Pinpoint the cell where the given text exists, returning its [x, y] midpoint coordinate. 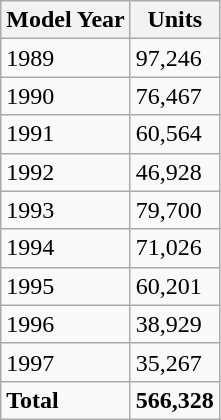
35,267 [174, 362]
1992 [66, 172]
1991 [66, 134]
1994 [66, 248]
Model Year [66, 20]
1989 [66, 58]
1993 [66, 210]
1990 [66, 96]
97,246 [174, 58]
60,201 [174, 286]
566,328 [174, 400]
1995 [66, 286]
46,928 [174, 172]
1997 [66, 362]
79,700 [174, 210]
76,467 [174, 96]
Total [66, 400]
71,026 [174, 248]
38,929 [174, 324]
1996 [66, 324]
60,564 [174, 134]
Units [174, 20]
